Find where the given text appears and provide that cell's center as (X, Y) coordinate. 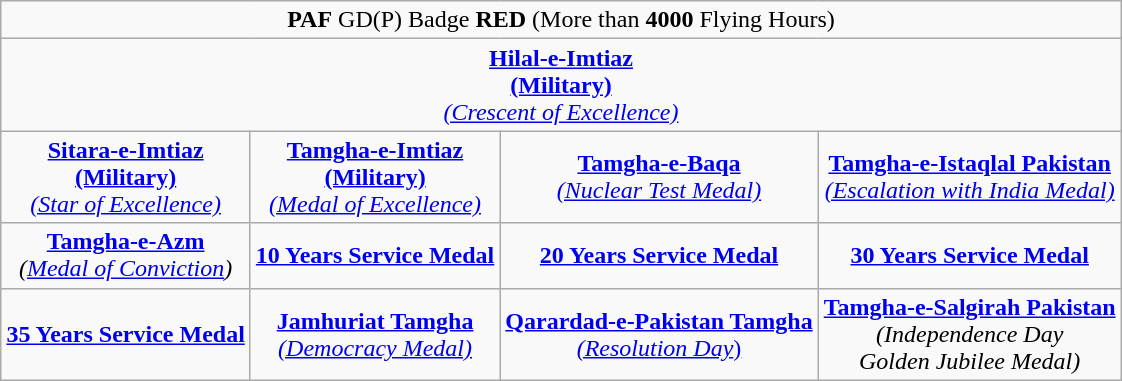
10 Years Service Medal (374, 256)
Tamgha-e-Azm(Medal of Conviction) (126, 256)
Hilal-e-Imtiaz(Military)(Crescent of Excellence) (561, 85)
30 Years Service Medal (970, 256)
Tamgha-e-Baqa(Nuclear Test Medal) (659, 177)
PAF GD(P) Badge RED (More than 4000 Flying Hours) (561, 20)
35 Years Service Medal (126, 334)
Tamgha-e-Istaqlal Pakistan(Escalation with India Medal) (970, 177)
Qarardad-e-Pakistan Tamgha(Resolution Day) (659, 334)
20 Years Service Medal (659, 256)
Tamgha-e-Salgirah Pakistan(Independence DayGolden Jubilee Medal) (970, 334)
Sitara-e-Imtiaz(Military)(Star of Excellence) (126, 177)
Jamhuriat Tamgha(Democracy Medal) (374, 334)
Tamgha-e-Imtiaz(Military)(Medal of Excellence) (374, 177)
